Return the (x, y) coordinate for the center point of the cell that contains the specified text.  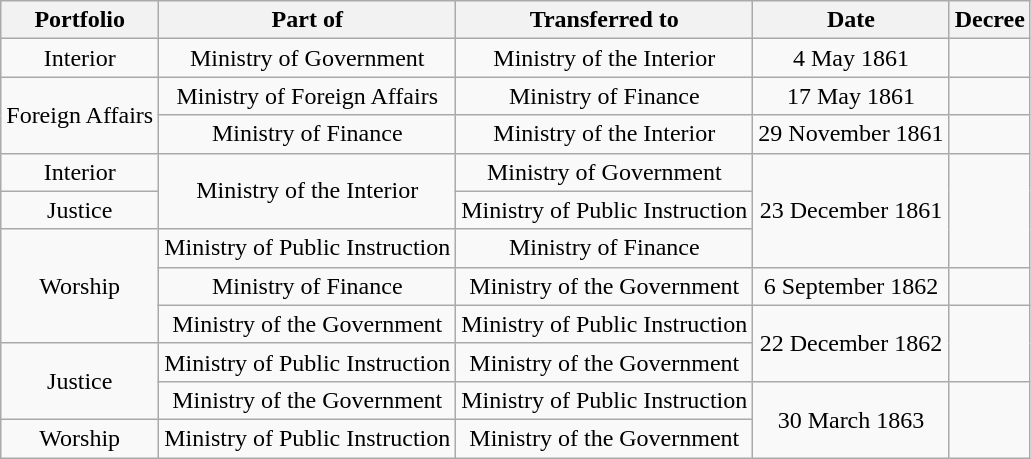
23 December 1861 (851, 210)
Foreign Affairs (80, 115)
22 December 1862 (851, 343)
Part of (308, 20)
Date (851, 20)
17 May 1861 (851, 96)
4 May 1861 (851, 58)
29 November 1861 (851, 134)
30 March 1863 (851, 419)
Ministry of Foreign Affairs (308, 96)
Transferred to (604, 20)
Portfolio (80, 20)
6 September 1862 (851, 286)
Decree (990, 20)
